For the text-containing cell, return its midpoint in (X, Y) coordinate format. 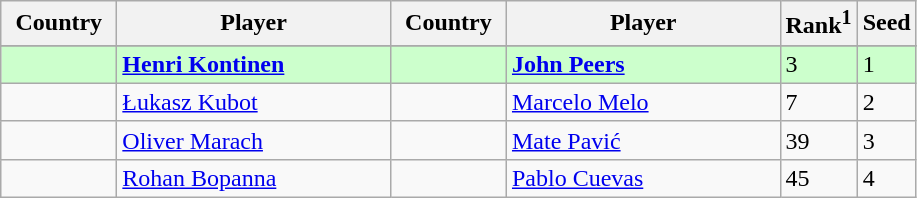
John Peers (643, 64)
1 (886, 64)
Rank1 (818, 24)
Seed (886, 24)
39 (818, 140)
4 (886, 178)
45 (818, 178)
Oliver Marach (254, 140)
Pablo Cuevas (643, 178)
Łukasz Kubot (254, 102)
Marcelo Melo (643, 102)
Mate Pavić (643, 140)
Henri Kontinen (254, 64)
2 (886, 102)
7 (818, 102)
Rohan Bopanna (254, 178)
